Detect which cell encompasses the target text, then output its [x, y] center coordinate. 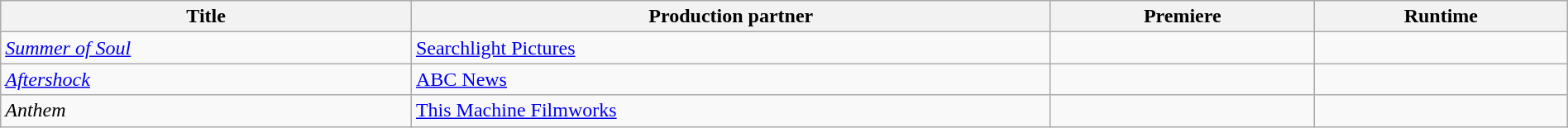
Aftershock [207, 79]
Anthem [207, 111]
Title [207, 17]
Production partner [731, 17]
Premiere [1183, 17]
This Machine Filmworks [731, 111]
Runtime [1441, 17]
Summer of Soul [207, 48]
Searchlight Pictures [731, 48]
ABC News [731, 79]
